Return (X, Y) of the center of cell containing provided text 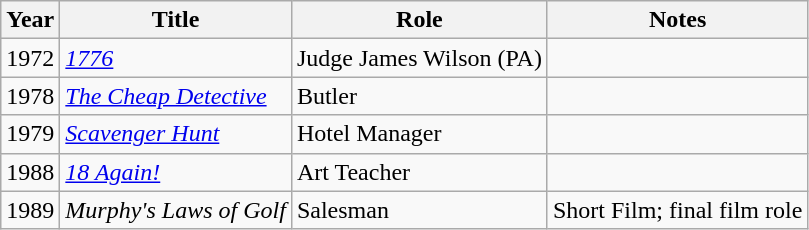
1972 (30, 58)
Title (176, 20)
Judge James Wilson (PA) (419, 58)
Butler (419, 96)
Role (419, 20)
1979 (30, 134)
1989 (30, 210)
Art Teacher (419, 172)
1776 (176, 58)
Salesman (419, 210)
1978 (30, 96)
Scavenger Hunt (176, 134)
Murphy's Laws of Golf (176, 210)
Short Film; final film role (677, 210)
1988 (30, 172)
18 Again! (176, 172)
Hotel Manager (419, 134)
Year (30, 20)
The Cheap Detective (176, 96)
Notes (677, 20)
